Find where the given text appears and provide that cell's center as (X, Y) coordinate. 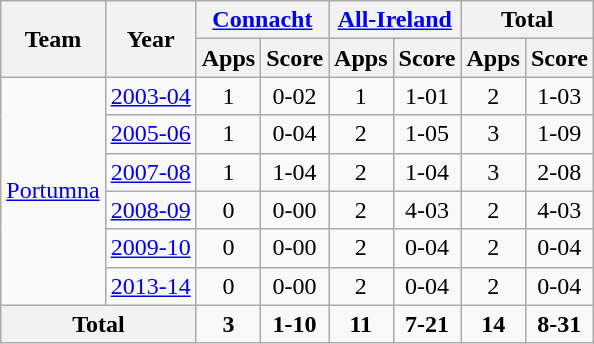
2008-09 (150, 210)
2009-10 (150, 248)
1-10 (295, 324)
2003-04 (150, 96)
All-Ireland (395, 20)
0-02 (295, 96)
2007-08 (150, 172)
Connacht (262, 20)
14 (493, 324)
2005-06 (150, 134)
11 (361, 324)
Team (53, 39)
Portumna (53, 191)
8-31 (559, 324)
7-21 (427, 324)
1-09 (559, 134)
2013-14 (150, 286)
2-08 (559, 172)
Year (150, 39)
1-01 (427, 96)
1-05 (427, 134)
1-03 (559, 96)
